Provide the [X, Y] coordinate of the cell's center where the given text is located.  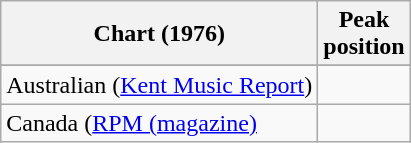
Canada (RPM (magazine) [160, 123]
Australian (Kent Music Report) [160, 85]
Chart (1976) [160, 34]
Peakposition [364, 34]
